For the text-containing cell, return its midpoint in [X, Y] coordinate format. 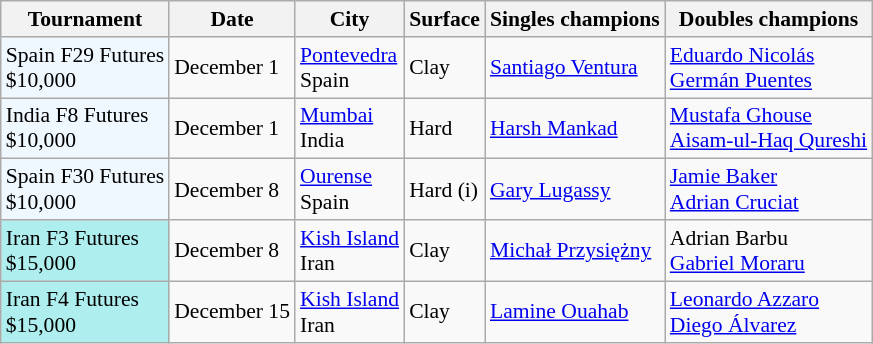
Eduardo Nicolás Germán Puentes [768, 68]
Adrian Barbu Gabriel Moraru [768, 250]
Santiago Ventura [575, 68]
India F8 Futures$10,000 [85, 128]
Spain F30 Futures$10,000 [85, 190]
Singles champions [575, 19]
Spain F29 Futures$10,000 [85, 68]
Leonardo Azzaro Diego Álvarez [768, 312]
MumbaiIndia [350, 128]
Tournament [85, 19]
Hard (i) [444, 190]
PontevedraSpain [350, 68]
Iran F4 Futures$15,000 [85, 312]
Surface [444, 19]
Mustafa Ghouse Aisam-ul-Haq Qureshi [768, 128]
Doubles champions [768, 19]
Michał Przysiężny [575, 250]
Lamine Ouahab [575, 312]
City [350, 19]
Gary Lugassy [575, 190]
Date [232, 19]
Hard [444, 128]
Harsh Mankad [575, 128]
Iran F3 Futures$15,000 [85, 250]
OurenseSpain [350, 190]
December 15 [232, 312]
Jamie Baker Adrian Cruciat [768, 190]
